Determine the (X, Y) coordinate at the center of the cell enclosing the given text.  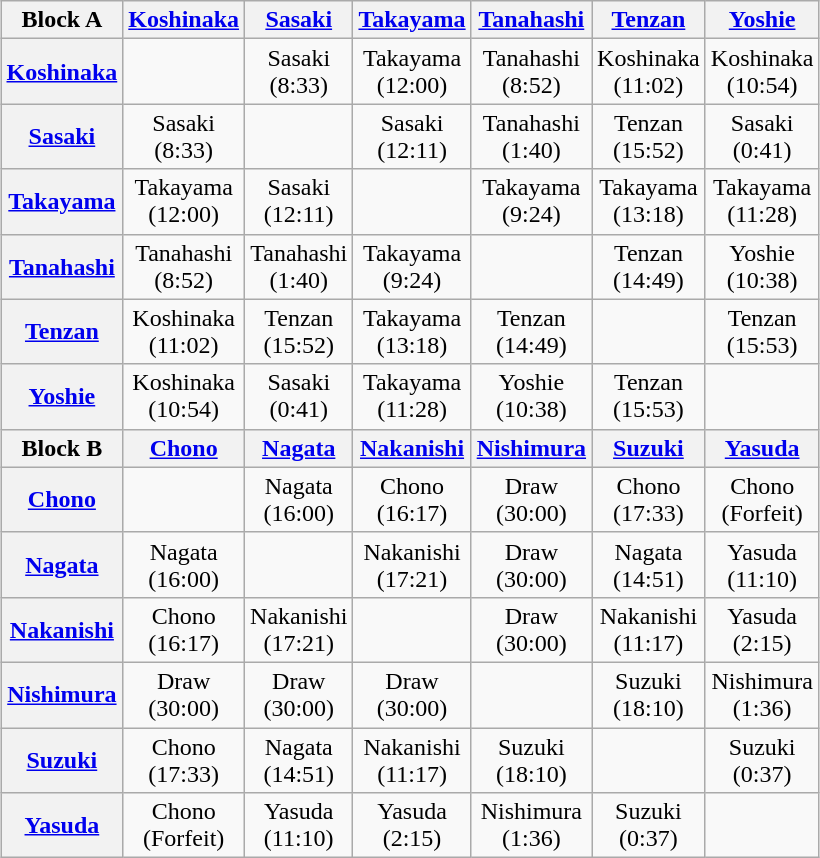
Block B (62, 448)
Block A (62, 20)
